For the text-containing cell, return its midpoint in [X, Y] coordinate format. 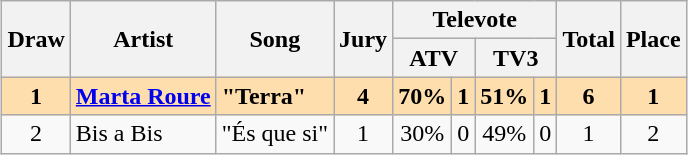
Marta Roure [143, 96]
6 [589, 96]
51% [504, 96]
70% [422, 96]
Bis a Bis [143, 134]
Total [589, 39]
"Terra" [274, 96]
30% [422, 134]
Jury [364, 39]
Song [274, 39]
Draw [36, 39]
4 [364, 96]
ATV [434, 58]
Place [653, 39]
Televote [475, 20]
"És que si" [274, 134]
Artist [143, 39]
TV3 [516, 58]
49% [504, 134]
